Locate the cell with the specified text and output its [X, Y] center coordinate. 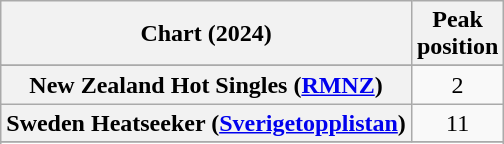
2 [457, 85]
Chart (2024) [206, 34]
Peakposition [457, 34]
11 [457, 123]
New Zealand Hot Singles (RMNZ) [206, 85]
Sweden Heatseeker (Sverigetopplistan) [206, 123]
